Scan for the cell matching the given text and deliver its (x, y) coordinate at center. 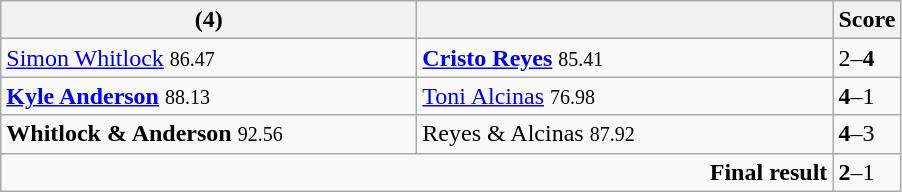
2–1 (867, 172)
Final result (417, 172)
4–3 (867, 134)
Reyes & Alcinas 87.92 (625, 134)
Whitlock & Anderson 92.56 (209, 134)
(4) (209, 20)
4–1 (867, 96)
Toni Alcinas 76.98 (625, 96)
Simon Whitlock 86.47 (209, 58)
Kyle Anderson 88.13 (209, 96)
2–4 (867, 58)
Cristo Reyes 85.41 (625, 58)
Score (867, 20)
